Scan for the cell matching the given text and deliver its (x, y) coordinate at center. 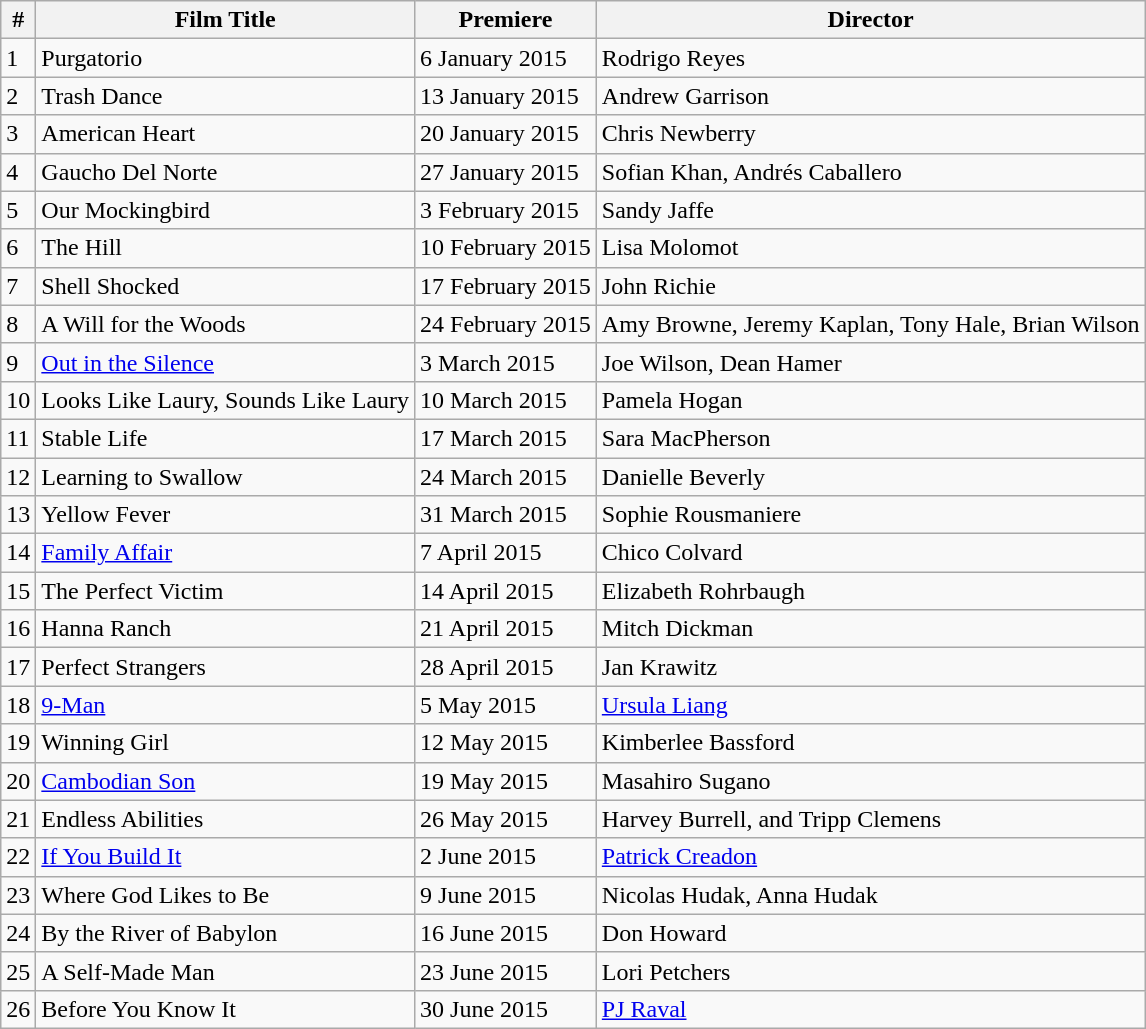
Shell Shocked (226, 286)
Learning to Swallow (226, 477)
Masahiro Sugano (870, 781)
Director (870, 20)
Amy Browne, Jeremy Kaplan, Tony Hale, Brian Wilson (870, 324)
Out in the Silence (226, 362)
Lisa Molomot (870, 248)
PJ Raval (870, 1009)
26 (18, 1009)
22 (18, 857)
16 (18, 629)
Sofian Khan, Andrés Caballero (870, 172)
30 June 2015 (506, 1009)
Chico Colvard (870, 553)
Jan Krawitz (870, 667)
1 (18, 58)
Pamela Hogan (870, 400)
13 (18, 515)
23 (18, 895)
12 (18, 477)
25 (18, 971)
7 (18, 286)
23 June 2015 (506, 971)
3 (18, 134)
11 (18, 438)
The Hill (226, 248)
7 April 2015 (506, 553)
# (18, 20)
Sara MacPherson (870, 438)
Hanna Ranch (226, 629)
Gaucho Del Norte (226, 172)
24 March 2015 (506, 477)
24 (18, 933)
Nicolas Hudak, Anna Hudak (870, 895)
Film Title (226, 20)
8 (18, 324)
Where God Likes to Be (226, 895)
14 April 2015 (506, 591)
5 May 2015 (506, 705)
Family Affair (226, 553)
10 March 2015 (506, 400)
14 (18, 553)
Rodrigo Reyes (870, 58)
17 February 2015 (506, 286)
Andrew Garrison (870, 96)
3 February 2015 (506, 210)
Our Mockingbird (226, 210)
Sophie Rousmaniere (870, 515)
9-Man (226, 705)
The Perfect Victim (226, 591)
10 (18, 400)
A Self-Made Man (226, 971)
16 June 2015 (506, 933)
Trash Dance (226, 96)
John Richie (870, 286)
17 March 2015 (506, 438)
19 May 2015 (506, 781)
21 April 2015 (506, 629)
2 June 2015 (506, 857)
10 February 2015 (506, 248)
Kimberlee Bassford (870, 743)
Patrick Creadon (870, 857)
Winning Girl (226, 743)
15 (18, 591)
13 January 2015 (506, 96)
Looks Like Laury, Sounds Like Laury (226, 400)
12 May 2015 (506, 743)
9 June 2015 (506, 895)
28 April 2015 (506, 667)
Danielle Beverly (870, 477)
24 February 2015 (506, 324)
18 (18, 705)
Joe Wilson, Dean Hamer (870, 362)
3 March 2015 (506, 362)
Don Howard (870, 933)
Perfect Strangers (226, 667)
If You Build It (226, 857)
Purgatorio (226, 58)
Sandy Jaffe (870, 210)
Chris Newberry (870, 134)
20 (18, 781)
Yellow Fever (226, 515)
Elizabeth Rohrbaugh (870, 591)
By the River of Babylon (226, 933)
Mitch Dickman (870, 629)
Stable Life (226, 438)
Harvey Burrell, and Tripp Clemens (870, 819)
Premiere (506, 20)
21 (18, 819)
27 January 2015 (506, 172)
Lori Petchers (870, 971)
17 (18, 667)
Ursula Liang (870, 705)
American Heart (226, 134)
26 May 2015 (506, 819)
9 (18, 362)
Cambodian Son (226, 781)
5 (18, 210)
Endless Abilities (226, 819)
4 (18, 172)
Before You Know It (226, 1009)
31 March 2015 (506, 515)
6 (18, 248)
19 (18, 743)
A Will for the Woods (226, 324)
20 January 2015 (506, 134)
2 (18, 96)
6 January 2015 (506, 58)
